Scan for the cell matching the given text and deliver its [X, Y] coordinate at center. 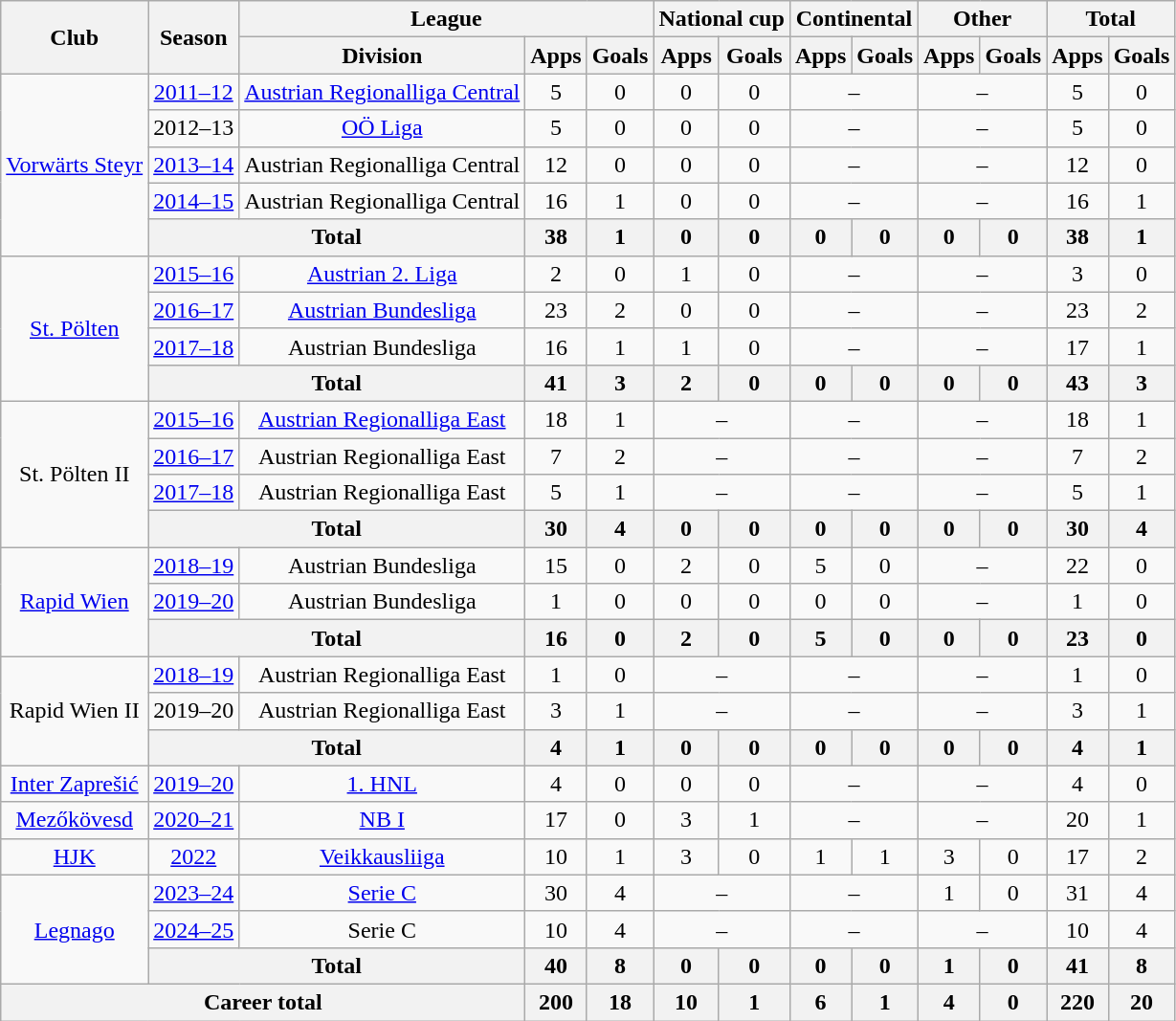
2022 [193, 856]
Division [383, 55]
Austrian 2. Liga [383, 274]
22 [1077, 566]
Club [75, 37]
220 [1077, 1002]
2013–14 [193, 165]
6 [820, 1002]
Continental [854, 19]
15 [556, 566]
Legnago [75, 929]
40 [556, 966]
2014–15 [193, 201]
1. HNL [383, 784]
Season [193, 37]
Career total [263, 1002]
Inter Zaprešić [75, 784]
43 [1077, 383]
Rapid Wien [75, 602]
League [446, 19]
St. Pölten [75, 328]
Mezőkövesd [75, 820]
2024–25 [193, 929]
2011–12 [193, 92]
Other [983, 19]
Vorwärts Steyr [75, 165]
National cup [721, 19]
St. Pölten II [75, 474]
2012–13 [193, 128]
HJK [75, 856]
OÖ Liga [383, 128]
NB I [383, 820]
2023–24 [193, 893]
Rapid Wien II [75, 711]
31 [1077, 893]
200 [556, 1002]
2020–21 [193, 820]
Veikkausliiga [383, 856]
